Pinpoint the cell where the given text exists, returning its [X, Y] midpoint coordinate. 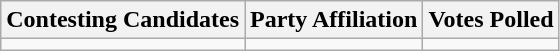
Contesting Candidates [123, 20]
Votes Polled [491, 20]
Party Affiliation [334, 20]
